Pinpoint the cell where the given text exists, returning its [x, y] midpoint coordinate. 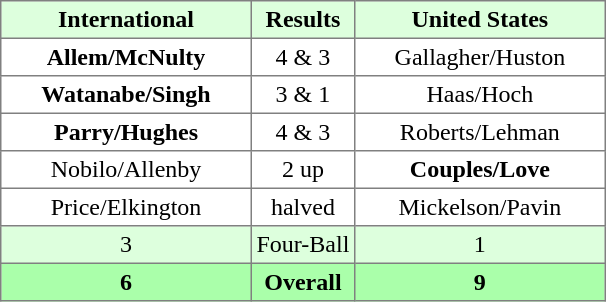
Price/Elkington [126, 207]
Overall [302, 282]
Results [302, 20]
Couples/Love [480, 170]
1 [480, 245]
9 [480, 282]
Allem/McNulty [126, 57]
Four-Ball [302, 245]
Parry/Hughes [126, 132]
3 [126, 245]
Mickelson/Pavin [480, 207]
Nobilo/Allenby [126, 170]
Watanabe/Singh [126, 95]
International [126, 20]
Haas/Hoch [480, 95]
3 & 1 [302, 95]
2 up [302, 170]
Roberts/Lehman [480, 132]
Gallagher/Huston [480, 57]
6 [126, 282]
halved [302, 207]
United States [480, 20]
